For the text-containing cell, return its midpoint in (x, y) coordinate format. 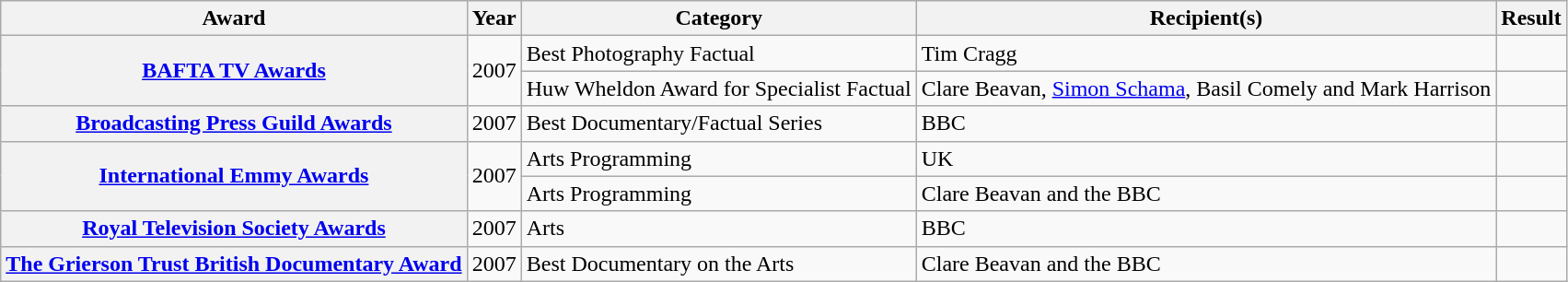
Category (718, 18)
Best Documentary/Factual Series (718, 123)
Huw Wheldon Award for Specialist Factual (718, 88)
Best Documentary on the Arts (718, 264)
Result (1531, 18)
Tim Cragg (1206, 53)
Royal Television Society Awards (234, 229)
Best Photography Factual (718, 53)
Arts (718, 229)
Year (494, 18)
Recipient(s) (1206, 18)
International Emmy Awards (234, 176)
Broadcasting Press Guild Awards (234, 123)
BAFTA TV Awards (234, 71)
UK (1206, 159)
Award (234, 18)
The Grierson Trust British Documentary Award (234, 264)
Clare Beavan, Simon Schama, Basil Comely and Mark Harrison (1206, 88)
